Capture the cell that displays the provided text and extract its (x, y) central coordinate. 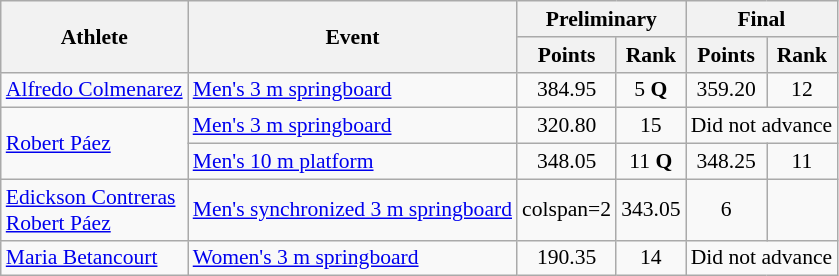
190.35 (566, 258)
Men's 10 m platform (352, 162)
348.05 (566, 162)
Final (762, 19)
12 (802, 90)
Preliminary (602, 19)
5 Q (650, 90)
6 (726, 210)
Alfredo Colmenarez (94, 90)
colspan=2 (566, 210)
Maria Betancourt (94, 258)
Men's synchronized 3 m springboard (352, 210)
Event (352, 36)
359.20 (726, 90)
11 Q (650, 162)
14 (650, 258)
320.80 (566, 126)
Athlete (94, 36)
Women's 3 m springboard (352, 258)
384.95 (566, 90)
Robert Páez (94, 144)
Edickson ContrerasRobert Páez (94, 210)
11 (802, 162)
348.25 (726, 162)
343.05 (650, 210)
15 (650, 126)
